Capture the cell that displays the provided text and extract its (X, Y) central coordinate. 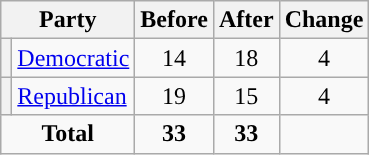
Change (324, 20)
After (246, 20)
19 (174, 96)
Party (68, 20)
14 (174, 58)
15 (246, 96)
Democratic (74, 58)
Before (174, 20)
18 (246, 58)
Total (68, 134)
Republican (74, 96)
